Output the [x, y] coordinate of the center of the cell containing the given text.  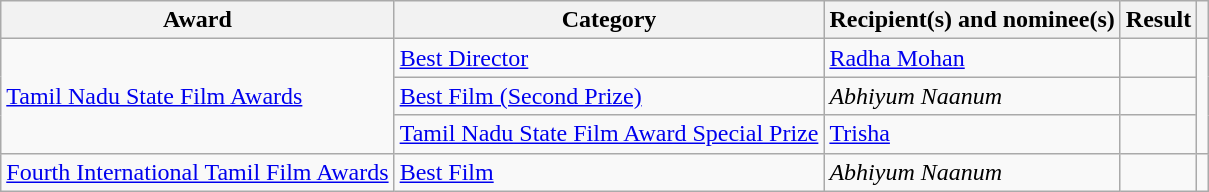
Tamil Nadu State Film Award Special Prize [609, 134]
Trisha [972, 134]
Fourth International Tamil Film Awards [198, 172]
Radha Mohan [972, 58]
Best Film (Second Prize) [609, 96]
Tamil Nadu State Film Awards [198, 96]
Best Director [609, 58]
Recipient(s) and nominee(s) [972, 20]
Award [198, 20]
Category [609, 20]
Best Film [609, 172]
Result [1158, 20]
